Extract the [x, y] coordinate from the center of the cell holding the provided text.  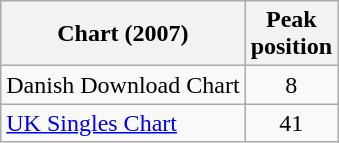
UK Singles Chart [123, 123]
Peakposition [291, 34]
Danish Download Chart [123, 85]
41 [291, 123]
8 [291, 85]
Chart (2007) [123, 34]
